Output the [X, Y] coordinate of the center of the cell containing the given text.  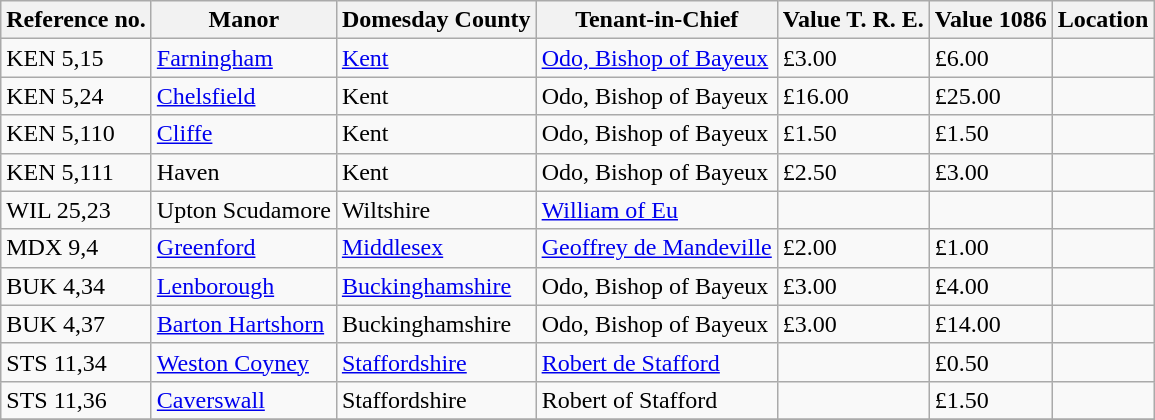
Domesday County [436, 20]
Tenant-in-Chief [656, 20]
£2.50 [853, 172]
£0.50 [990, 362]
£16.00 [853, 96]
KEN 5,24 [76, 96]
£2.00 [853, 248]
BUK 4,37 [76, 324]
£6.00 [990, 58]
Robert of Stafford [656, 400]
Chelsfield [244, 96]
Geoffrey de Mandeville [656, 248]
Value T. R. E. [853, 20]
Barton Hartshorn [244, 324]
Caverswall [244, 400]
Cliffe [244, 134]
KEN 5,15 [76, 58]
£1.00 [990, 248]
WIL 25,23 [76, 210]
Upton Scudamore [244, 210]
Location [1103, 20]
Value 1086 [990, 20]
William of Eu [656, 210]
STS 11,34 [76, 362]
KEN 5,110 [76, 134]
KEN 5,111 [76, 172]
Weston Coyney [244, 362]
£25.00 [990, 96]
Middlesex [436, 248]
£14.00 [990, 324]
Lenborough [244, 286]
MDX 9,4 [76, 248]
BUK 4,34 [76, 286]
Reference no. [76, 20]
STS 11,36 [76, 400]
Wiltshire [436, 210]
Haven [244, 172]
Manor [244, 20]
Greenford [244, 248]
Robert de Stafford [656, 362]
£4.00 [990, 286]
Farningham [244, 58]
